Detect which cell encompasses the target text, then output its [x, y] center coordinate. 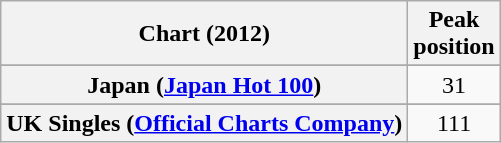
111 [454, 123]
Peakposition [454, 34]
Japan (Japan Hot 100) [204, 85]
UK Singles (Official Charts Company) [204, 123]
31 [454, 85]
Chart (2012) [204, 34]
